Return the (X, Y) coordinate for the center point of the cell that contains the specified text.  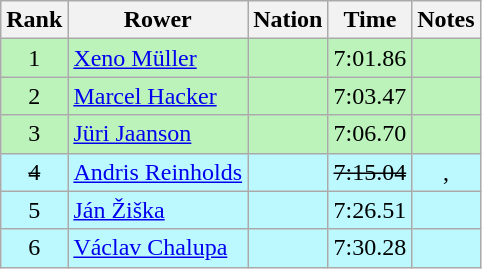
, (446, 172)
Václav Chalupa (158, 248)
1 (34, 58)
Jüri Jaanson (158, 134)
Xeno Müller (158, 58)
Notes (446, 20)
Nation (288, 20)
7:03.47 (370, 96)
4 (34, 172)
7:15.04 (370, 172)
7:01.86 (370, 58)
7:26.51 (370, 210)
7:30.28 (370, 248)
Time (370, 20)
Marcel Hacker (158, 96)
6 (34, 248)
Ján Žiška (158, 210)
2 (34, 96)
Rank (34, 20)
7:06.70 (370, 134)
Andris Reinholds (158, 172)
5 (34, 210)
3 (34, 134)
Rower (158, 20)
